Search for the cell housing the specified text and yield its (x, y) center coordinate. 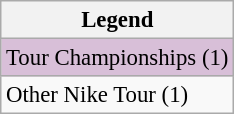
Legend (118, 20)
Tour Championships (1) (118, 58)
Other Nike Tour (1) (118, 95)
